Output the [X, Y] coordinate of the center of the cell containing the given text.  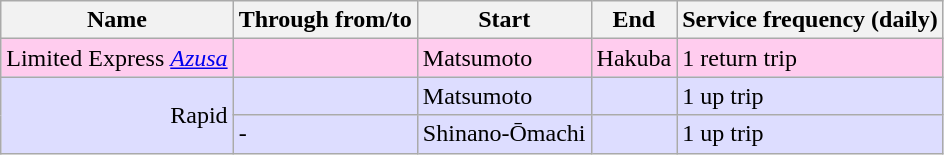
Through from/to [325, 20]
Limited Express Azusa [117, 58]
- [325, 134]
End [634, 20]
1 return trip [810, 58]
Rapid [117, 115]
Shinano-Ōmachi [504, 134]
Start [504, 20]
Name [117, 20]
Service frequency (daily) [810, 20]
Hakuba [634, 58]
